Provide the [x, y] coordinate of the cell's center where the given text is located.  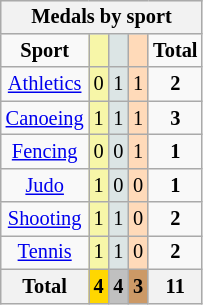
Athletics [45, 84]
11 [175, 286]
Fencing [45, 152]
Canoeing [45, 118]
Judo [45, 185]
Medals by sport [102, 17]
Sport [45, 51]
Tennis [45, 253]
Shooting [45, 219]
